For the text-containing cell, return its midpoint in [x, y] coordinate format. 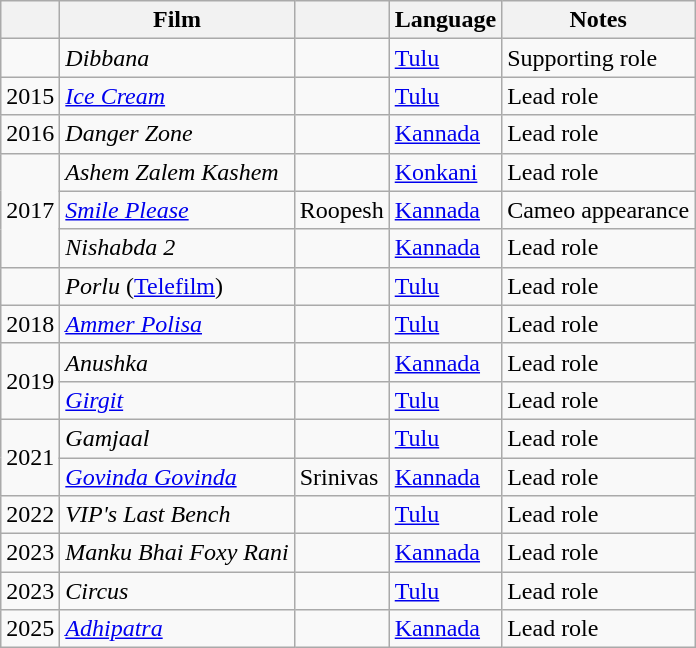
Ashem Zalem Kashem [177, 172]
Supporting role [598, 58]
Film [177, 20]
Circus [177, 591]
Konkani [445, 172]
VIP's Last Bench [177, 515]
Porlu (Telefilm) [177, 286]
Girgit [177, 400]
Notes [598, 20]
Gamjaal [177, 438]
Roopesh [342, 210]
Adhipatra [177, 629]
2018 [30, 324]
Cameo appearance [598, 210]
2017 [30, 210]
Smile Please [177, 210]
Anushka [177, 362]
2021 [30, 457]
2022 [30, 515]
Srinivas [342, 477]
2025 [30, 629]
Ice Cream [177, 96]
Language [445, 20]
Manku Bhai Foxy Rani [177, 553]
Danger Zone [177, 134]
2019 [30, 381]
Dibbana [177, 58]
2015 [30, 96]
Nishabda 2 [177, 248]
Ammer Polisa [177, 324]
Govinda Govinda [177, 477]
2016 [30, 134]
